Scan for the cell matching the given text and deliver its [x, y] coordinate at center. 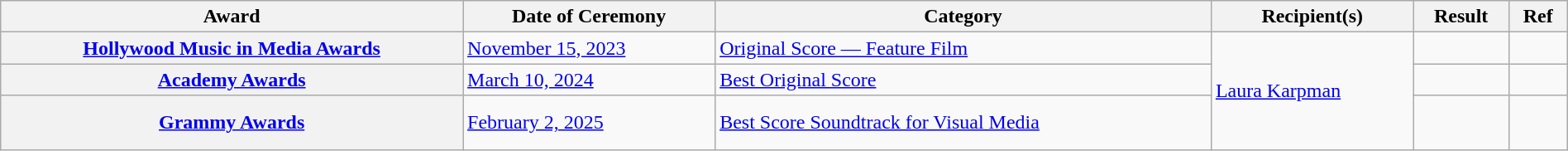
Date of Ceremony [589, 17]
Award [232, 17]
Result [1460, 17]
Category [963, 17]
March 10, 2024 [589, 80]
Original Score — Feature Film [963, 48]
Grammy Awards [232, 123]
Hollywood Music in Media Awards [232, 48]
Ref [1538, 17]
Academy Awards [232, 80]
February 2, 2025 [589, 123]
Best Original Score [963, 80]
Best Score Soundtrack for Visual Media [963, 123]
Recipient(s) [1312, 17]
November 15, 2023 [589, 48]
Laura Karpman [1312, 91]
